Pinpoint the cell where the given text exists, returning its [x, y] midpoint coordinate. 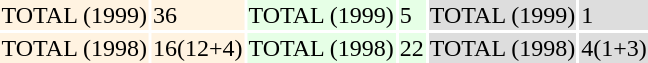
22 [412, 48]
16(12+4) [198, 48]
5 [412, 15]
36 [198, 15]
